For the text-containing cell, return its midpoint in (x, y) coordinate format. 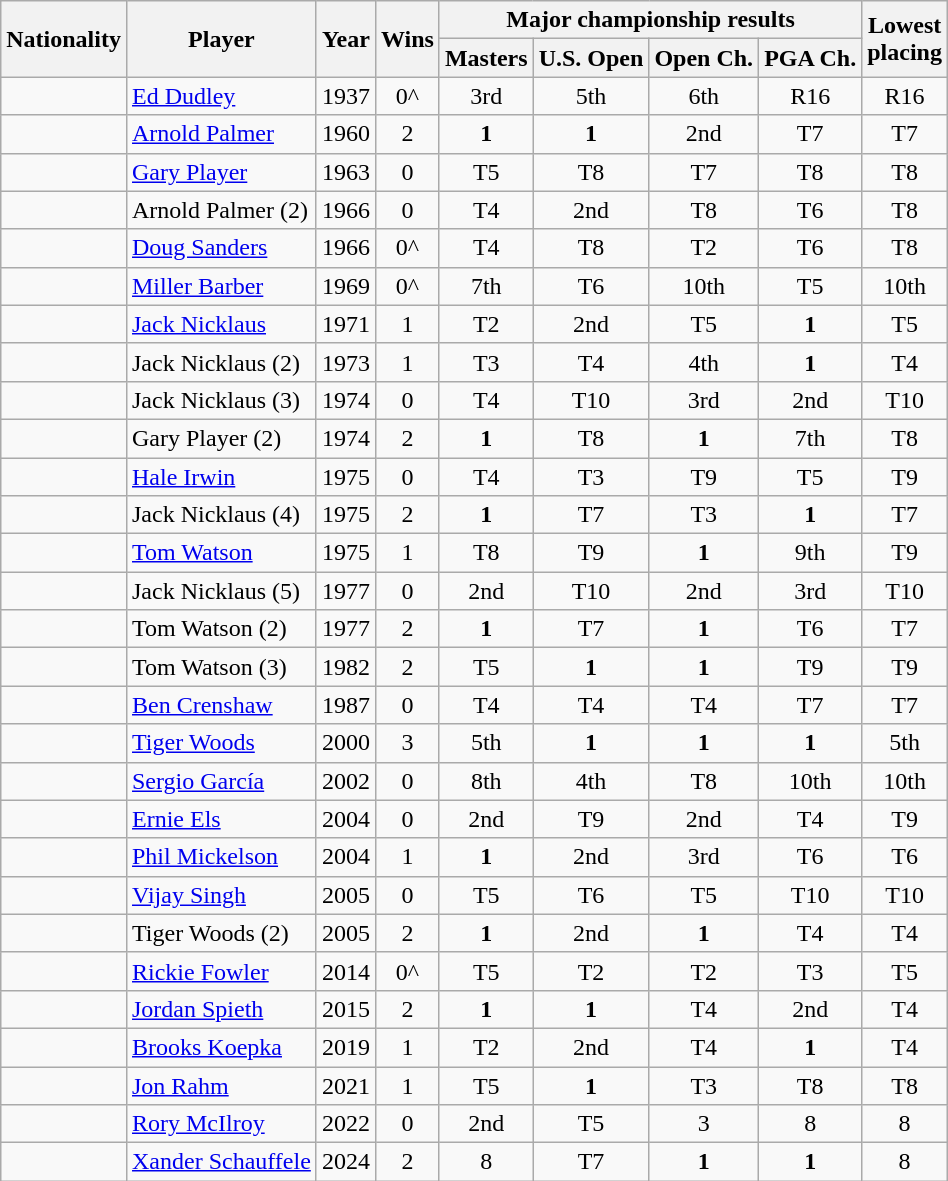
Jordan Spieth (221, 1009)
1969 (346, 286)
1971 (346, 324)
Sergio García (221, 781)
Tom Watson (3) (221, 667)
Jack Nicklaus (3) (221, 400)
1982 (346, 667)
Arnold Palmer (2) (221, 210)
Jack Nicklaus (4) (221, 515)
1987 (346, 705)
Jack Nicklaus (5) (221, 591)
Lowestplacing (905, 39)
Masters (486, 58)
Year (346, 39)
Jon Rahm (221, 1085)
2019 (346, 1047)
1960 (346, 134)
Hale Irwin (221, 477)
Ed Dudley (221, 96)
Ernie Els (221, 819)
Xander Schauffele (221, 1162)
2014 (346, 971)
Wins (407, 39)
Gary Player (221, 172)
Phil Mickelson (221, 857)
1963 (346, 172)
Brooks Koepka (221, 1047)
8th (486, 781)
Gary Player (2) (221, 438)
2024 (346, 1162)
9th (810, 553)
PGA Ch. (810, 58)
Tom Watson (221, 553)
Major championship results (650, 20)
Tom Watson (2) (221, 629)
6th (704, 96)
Rory McIlroy (221, 1124)
1973 (346, 362)
2000 (346, 743)
2021 (346, 1085)
Arnold Palmer (221, 134)
Tiger Woods (221, 743)
Ben Crenshaw (221, 705)
2015 (346, 1009)
Miller Barber (221, 286)
Tiger Woods (2) (221, 933)
Open Ch. (704, 58)
2022 (346, 1124)
1937 (346, 96)
Player (221, 39)
Nationality (64, 39)
U.S. Open (591, 58)
Doug Sanders (221, 248)
Rickie Fowler (221, 971)
Jack Nicklaus (221, 324)
2002 (346, 781)
Vijay Singh (221, 895)
Jack Nicklaus (2) (221, 362)
